Scan for the cell matching the given text and deliver its (x, y) coordinate at center. 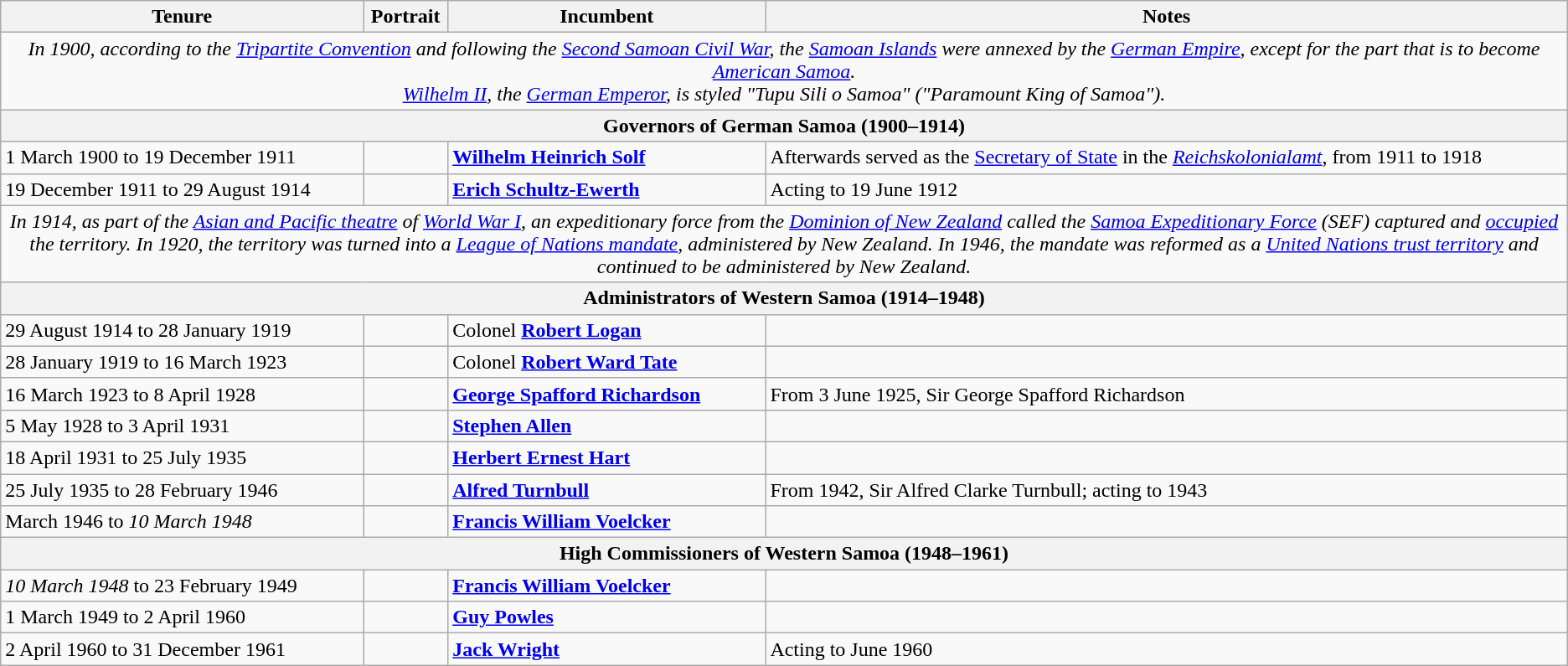
Acting to 19 June 1912 (1166, 189)
Colonel Robert Logan (606, 330)
Tenure (183, 17)
19 December 1911 to 29 August 1914 (183, 189)
28 January 1919 to 16 March 1923 (183, 362)
Administrators of Western Samoa (1914–1948) (784, 298)
From 3 June 1925, Sir George Spafford Richardson (1166, 394)
Jack Wright (606, 649)
18 April 1931 to 25 July 1935 (183, 457)
25 July 1935 to 28 February 1946 (183, 490)
Colonel Robert Ward Tate (606, 362)
Acting to June 1960 (1166, 649)
George Spafford Richardson (606, 394)
Wilhelm Heinrich Solf (606, 157)
2 April 1960 to 31 December 1961 (183, 649)
From 1942, Sir Alfred Clarke Turnbull; acting to 1943 (1166, 490)
1 March 1900 to 19 December 1911 (183, 157)
Guy Powles (606, 617)
Governors of German Samoa (1900–1914) (784, 126)
10 March 1948 to 23 February 1949 (183, 586)
Incumbent (606, 17)
16 March 1923 to 8 April 1928 (183, 394)
Herbert Ernest Hart (606, 457)
Notes (1166, 17)
5 May 1928 to 3 April 1931 (183, 426)
Afterwards served as the Secretary of State in the Reichskolonialamt, from 1911 to 1918 (1166, 157)
High Commissioners of Western Samoa (1948–1961) (784, 554)
Erich Schultz-Ewerth (606, 189)
March 1946 to 10 March 1948 (183, 522)
29 August 1914 to 28 January 1919 (183, 330)
Portrait (405, 17)
Alfred Turnbull (606, 490)
Stephen Allen (606, 426)
1 March 1949 to 2 April 1960 (183, 617)
